Detect which cell encompasses the target text, then output its (X, Y) center coordinate. 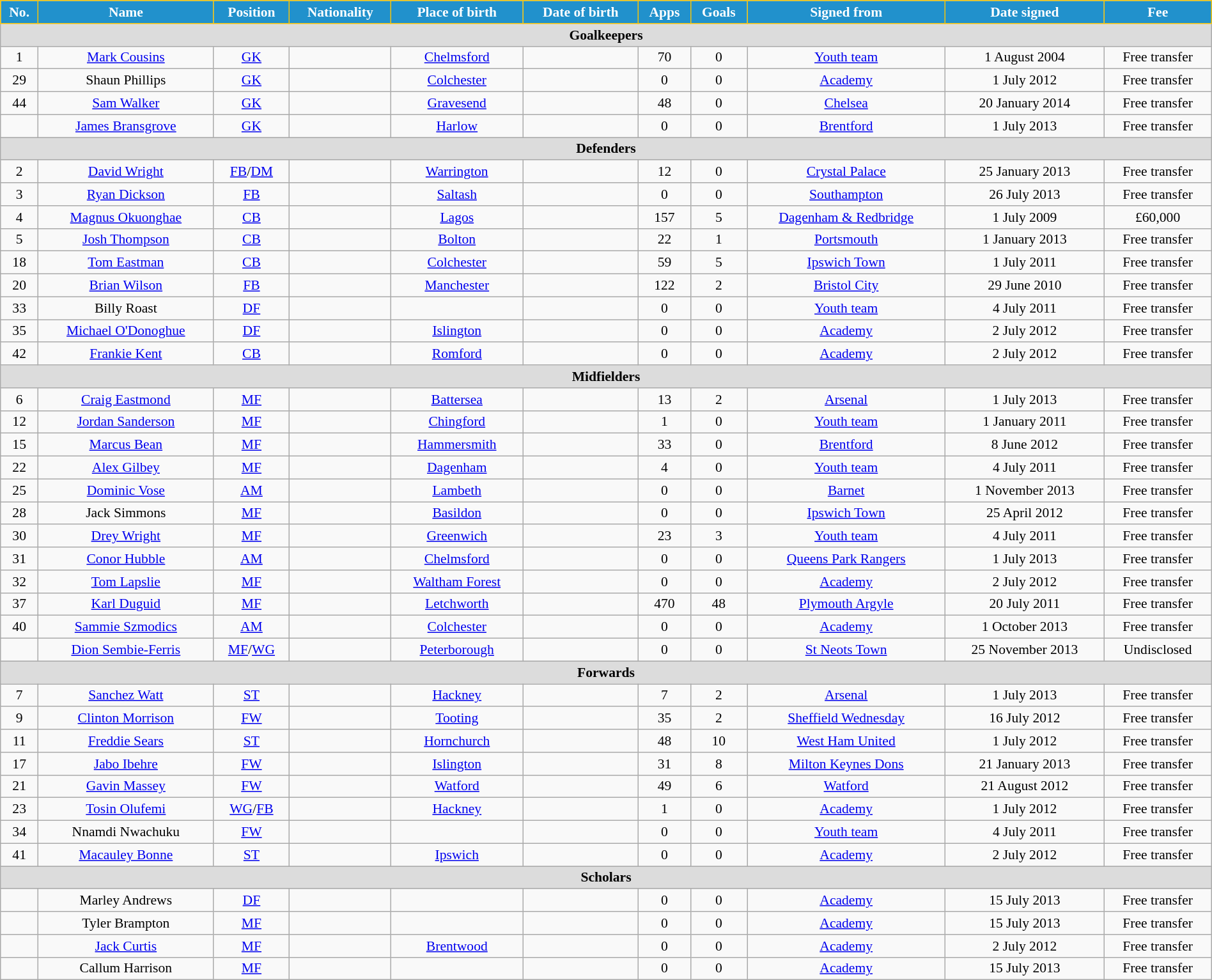
Bristol City (846, 286)
Mark Cousins (127, 58)
Jabo Ibehre (127, 764)
Date signed (1025, 12)
49 (665, 786)
Jack Curtis (127, 946)
Frankie Kent (127, 354)
Date of birth (580, 12)
West Ham United (846, 741)
Bolton (457, 240)
1 November 2013 (1025, 490)
Peterborough (457, 650)
Karl Duguid (127, 604)
WG/FB (252, 809)
Billy Roast (127, 308)
25 November 2013 (1025, 650)
Midfielders (606, 377)
Defenders (606, 149)
Chingford (457, 422)
Gavin Massey (127, 786)
Hornchurch (457, 741)
Basildon (457, 513)
Tooting (457, 719)
59 (665, 263)
Place of birth (457, 12)
Harlow (457, 126)
David Wright (127, 172)
Name (127, 12)
Michael O'Donoghue (127, 331)
8 June 2012 (1025, 445)
Brian Wilson (127, 286)
Waltham Forest (457, 582)
1 July 2009 (1025, 217)
20 July 2011 (1025, 604)
Jordan Sanderson (127, 422)
FB/DM (252, 172)
Sammie Szmodics (127, 627)
Dominic Vose (127, 490)
Apps (665, 12)
James Bransgrove (127, 126)
Tom Eastman (127, 263)
42 (19, 354)
Lambeth (457, 490)
Battersea (457, 400)
17 (19, 764)
1 August 2004 (1025, 58)
10 (719, 741)
25 (19, 490)
32 (19, 582)
Warrington (457, 172)
Romford (457, 354)
Clinton Morrison (127, 719)
Magnus Okuonghae (127, 217)
Southampton (846, 194)
30 (19, 536)
Gravesend (457, 104)
Manchester (457, 286)
20 January 2014 (1025, 104)
Dagenham & Redbridge (846, 217)
11 (19, 741)
MF/WG (252, 650)
9 (19, 719)
Callum Harrison (127, 968)
Ryan Dickson (127, 194)
25 January 2013 (1025, 172)
Ipswich (457, 855)
Milton Keynes Dons (846, 764)
Macauley Bonne (127, 855)
Barnet (846, 490)
122 (665, 286)
40 (19, 627)
25 April 2012 (1025, 513)
Scholars (606, 878)
Sheffield Wednesday (846, 719)
15 (19, 445)
26 July 2013 (1025, 194)
29 June 2010 (1025, 286)
Josh Thompson (127, 240)
Brentwood (457, 946)
Dion Sembie-Ferris (127, 650)
157 (665, 217)
Jack Simmons (127, 513)
1 October 2013 (1025, 627)
34 (19, 832)
Tom Lapslie (127, 582)
Position (252, 12)
Shaun Phillips (127, 81)
Chelsea (846, 104)
Drey Wright (127, 536)
16 July 2012 (1025, 719)
21 (19, 786)
13 (665, 400)
Tosin Olufemi (127, 809)
Plymouth Argyle (846, 604)
28 (19, 513)
Greenwich (457, 536)
470 (665, 604)
1 January 2013 (1025, 240)
Conor Hubble (127, 559)
1 July 2011 (1025, 263)
Queens Park Rangers (846, 559)
70 (665, 58)
St Neots Town (846, 650)
Goals (719, 12)
£60,000 (1158, 217)
44 (19, 104)
Nationality (340, 12)
8 (719, 764)
21 August 2012 (1025, 786)
Forwards (606, 673)
Marcus Bean (127, 445)
Crystal Palace (846, 172)
21 January 2013 (1025, 764)
Marley Andrews (127, 901)
Dagenham (457, 468)
Signed from (846, 12)
Craig Eastmond (127, 400)
Undisclosed (1158, 650)
Fee (1158, 12)
29 (19, 81)
No. (19, 12)
18 (19, 263)
Sanchez Watt (127, 696)
Sam Walker (127, 104)
Hammersmith (457, 445)
Letchworth (457, 604)
Alex Gilbey (127, 468)
Nnamdi Nwachuku (127, 832)
Saltash (457, 194)
1 January 2011 (1025, 422)
37 (19, 604)
Goalkeepers (606, 35)
Tyler Brampton (127, 923)
20 (19, 286)
41 (19, 855)
Portsmouth (846, 240)
Lagos (457, 217)
Freddie Sears (127, 741)
